Provide the (X, Y) coordinate of the cell's center where the given text is located.  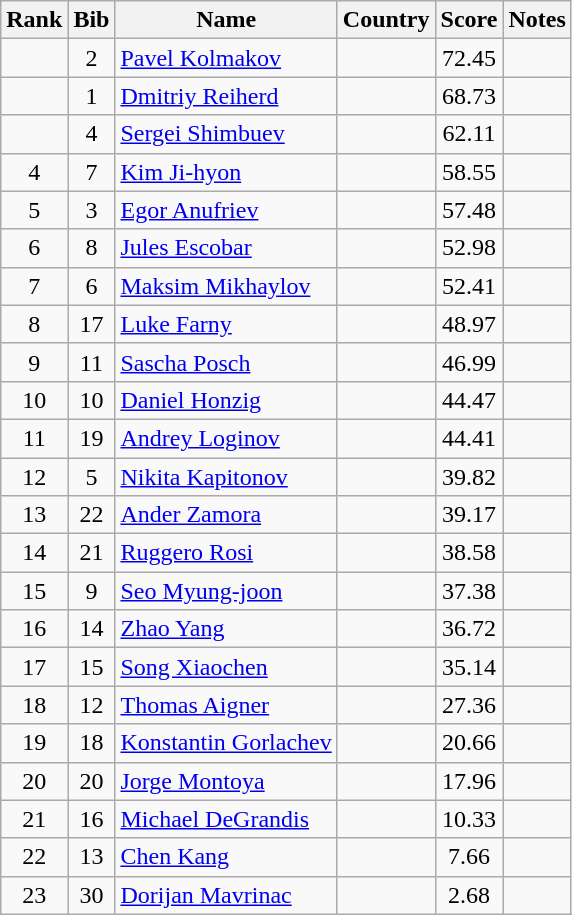
17.96 (469, 781)
35.14 (469, 667)
Name (226, 20)
44.47 (469, 400)
Thomas Aigner (226, 705)
Sascha Posch (226, 362)
7.66 (469, 857)
Maksim Mikhaylov (226, 286)
2.68 (469, 895)
30 (92, 895)
Rank (34, 20)
Egor Anufriev (226, 210)
Daniel Honzig (226, 400)
58.55 (469, 172)
Kim Ji-hyon (226, 172)
Ander Zamora (226, 515)
Andrey Loginov (226, 438)
46.99 (469, 362)
Zhao Yang (226, 629)
36.72 (469, 629)
Nikita Kapitonov (226, 477)
Pavel Kolmakov (226, 58)
Score (469, 20)
Country (386, 20)
Chen Kang (226, 857)
Sergei Shimbuev (226, 134)
39.82 (469, 477)
1 (92, 96)
37.38 (469, 591)
52.98 (469, 248)
Bib (92, 20)
44.41 (469, 438)
Notes (537, 20)
Luke Farny (226, 324)
20.66 (469, 743)
10.33 (469, 819)
3 (92, 210)
23 (34, 895)
Jules Escobar (226, 248)
2 (92, 58)
Ruggero Rosi (226, 553)
Seo Myung-joon (226, 591)
Michael DeGrandis (226, 819)
Jorge Montoya (226, 781)
68.73 (469, 96)
39.17 (469, 515)
62.11 (469, 134)
72.45 (469, 58)
48.97 (469, 324)
Dmitriy Reiherd (226, 96)
Konstantin Gorlachev (226, 743)
Dorijan Mavrinac (226, 895)
57.48 (469, 210)
38.58 (469, 553)
Song Xiaochen (226, 667)
27.36 (469, 705)
52.41 (469, 286)
